Search for the cell housing the specified text and yield its (X, Y) center coordinate. 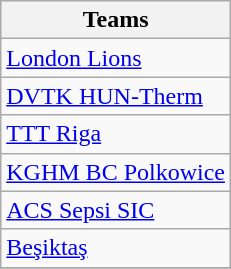
ACS Sepsi SIC (116, 210)
London Lions (116, 58)
DVTK HUN-Therm (116, 96)
Teams (116, 20)
TTT Riga (116, 134)
Beşiktaş (116, 248)
KGHM BC Polkowice (116, 172)
